Capture the cell that displays the provided text and extract its (x, y) central coordinate. 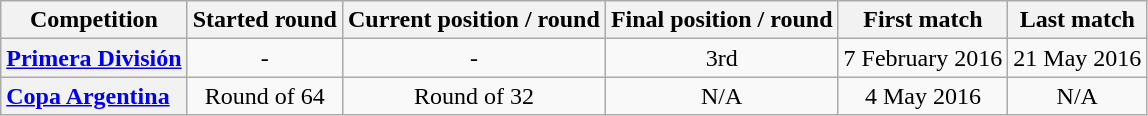
Round of 64 (264, 96)
3rd (722, 58)
4 May 2016 (923, 96)
Round of 32 (474, 96)
Final position / round (722, 20)
Primera División (94, 58)
Last match (1078, 20)
7 February 2016 (923, 58)
21 May 2016 (1078, 58)
Copa Argentina (94, 96)
Started round (264, 20)
Competition (94, 20)
Current position / round (474, 20)
First match (923, 20)
